For the text-containing cell, return its midpoint in (X, Y) coordinate format. 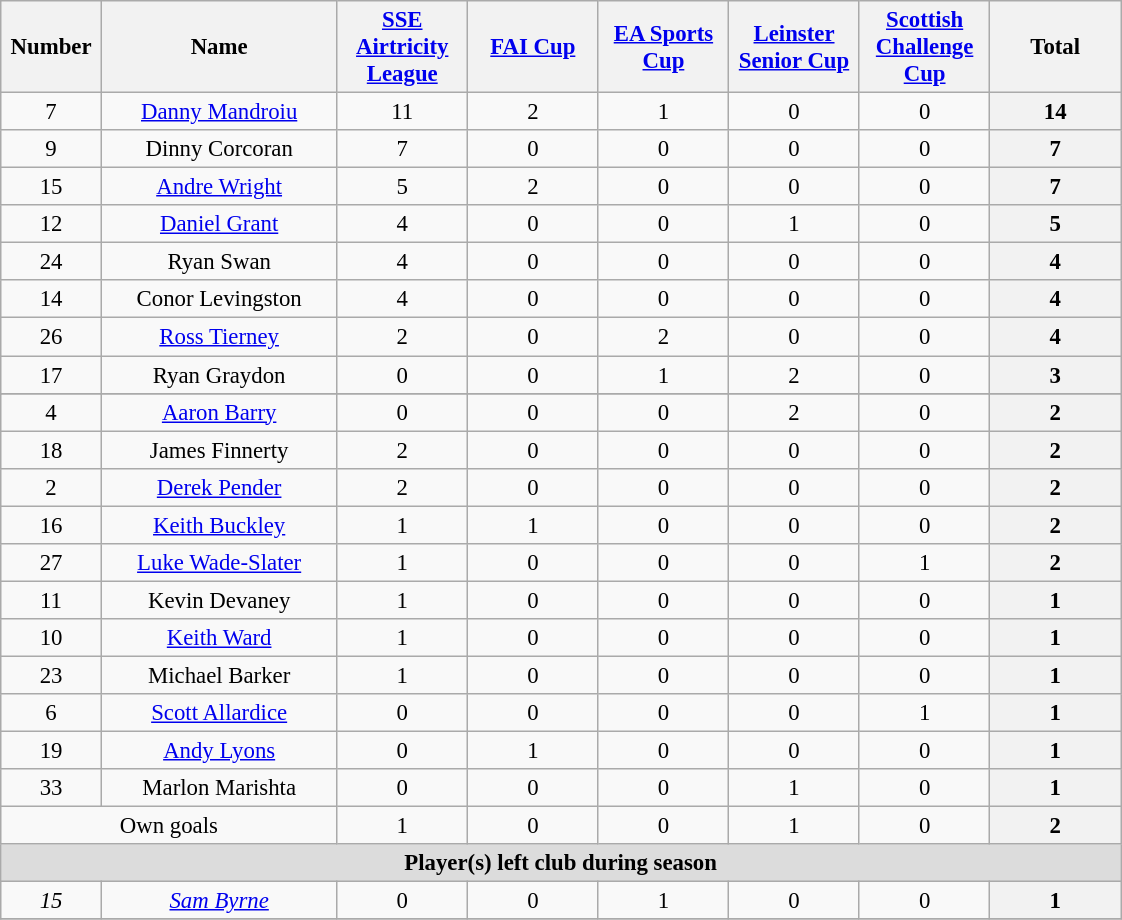
Conor Levingston (219, 299)
Ryan Swan (219, 262)
Marlon Marishta (219, 788)
Scott Allardice (219, 713)
Andre Wright (219, 187)
Andy Lyons (219, 751)
Own goals (169, 826)
SSE Airtricity League (402, 47)
27 (52, 563)
6 (52, 713)
Daniel Grant (219, 224)
18 (52, 450)
Aaron Barry (219, 412)
16 (52, 525)
10 (52, 638)
Sam Byrne (219, 901)
Scottish Challenge Cup (924, 47)
19 (52, 751)
Derek Pender (219, 487)
23 (52, 675)
Player(s) left club during season (561, 863)
24 (52, 262)
Michael Barker (219, 675)
3 (1056, 375)
Leinster Senior Cup (794, 47)
Ryan Graydon (219, 375)
FAI Cup (534, 47)
26 (52, 337)
Total (1056, 47)
12 (52, 224)
17 (52, 375)
Ross Tierney (219, 337)
Luke Wade-Slater (219, 563)
Kevin Devaney (219, 600)
James Finnerty (219, 450)
Number (52, 47)
33 (52, 788)
Keith Ward (219, 638)
Dinny Corcoran (219, 149)
9 (52, 149)
EA Sports Cup (664, 47)
Danny Mandroiu (219, 112)
Name (219, 47)
Keith Buckley (219, 525)
